From the cell containing the given text, extract its center point as (X, Y) coordinate. 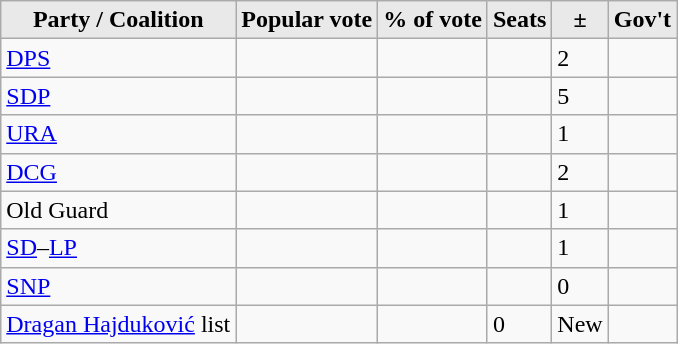
5 (580, 96)
Party / Coalition (118, 20)
Old Guard (118, 210)
URA (118, 134)
Dragan Hajduković list (118, 324)
% of vote (433, 20)
New (580, 324)
SD–LP (118, 248)
DPS (118, 58)
Popular vote (307, 20)
Gov't (642, 20)
± (580, 20)
Seats (519, 20)
SDP (118, 96)
SNP (118, 286)
DCG (118, 172)
